Locate the cell with the specified text and output its [x, y] center coordinate. 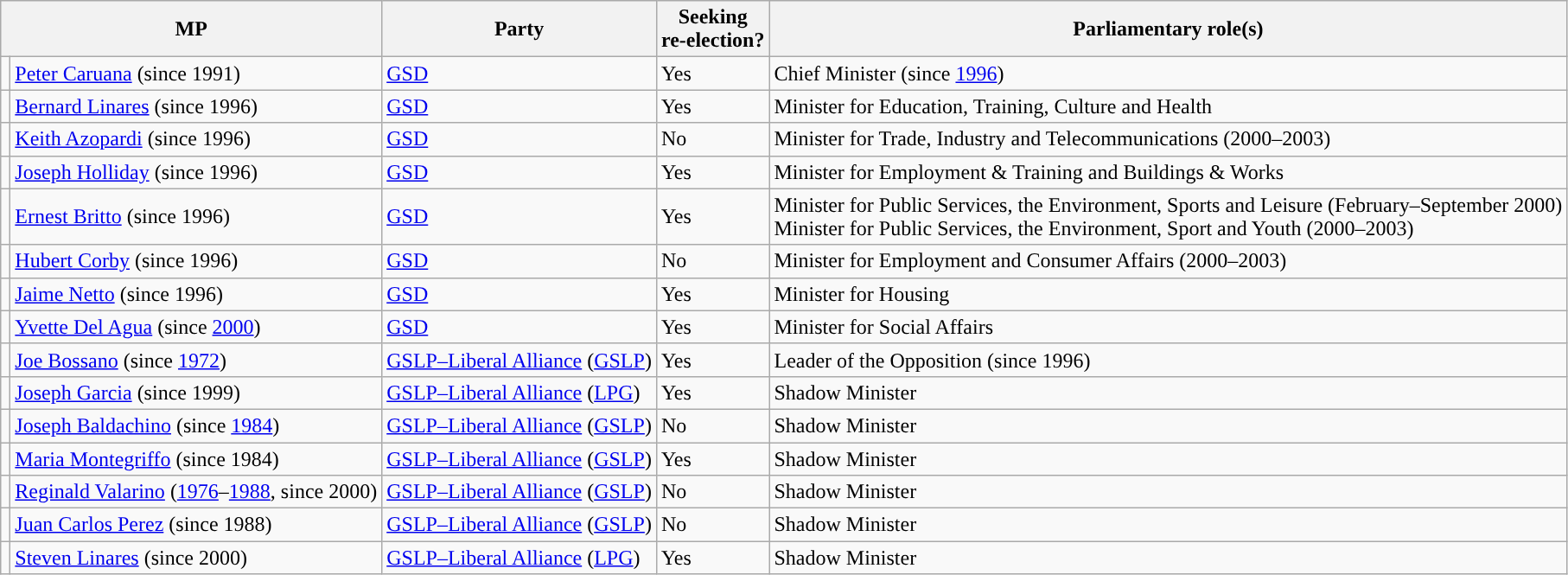
Bernard Linares (since 1996) [196, 106]
Juan Carlos Perez (since 1988) [196, 525]
Minister for Housing [1169, 294]
Reginald Valarino (1976–1988, since 2000) [196, 492]
Minister for Education, Training, Culture and Health [1169, 106]
Steven Linares (since 2000) [196, 558]
Jaime Netto (since 1996) [196, 294]
Keith Azopardi (since 1996) [196, 139]
Minister for Employment & Training and Buildings & Works [1169, 172]
Leader of the Opposition (since 1996) [1169, 360]
Party [519, 29]
Joseph Baldachino (since 1984) [196, 425]
Joseph Garcia (since 1999) [196, 393]
Maria Montegriffo (since 1984) [196, 459]
Hubert Corby (since 1996) [196, 261]
Parliamentary role(s) [1169, 29]
Minister for Trade, Industry and Telecommunications (2000–2003) [1169, 139]
Yvette Del Agua (since 2000) [196, 327]
Minister for Employment and Consumer Affairs (2000–2003) [1169, 261]
Joe Bossano (since 1972) [196, 360]
Ernest Britto (since 1996) [196, 216]
Peter Caruana (since 1991) [196, 73]
Seekingre-election? [712, 29]
MP [192, 29]
Minister for Social Affairs [1169, 327]
Joseph Holliday (since 1996) [196, 172]
Chief Minister (since 1996) [1169, 73]
